Pinpoint the cell where the given text exists, returning its (x, y) midpoint coordinate. 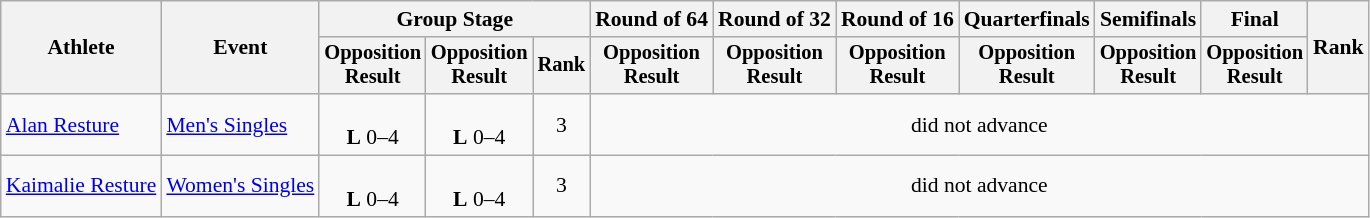
Alan Resture (82, 124)
Event (240, 48)
Round of 16 (898, 19)
Group Stage (454, 19)
Athlete (82, 48)
Quarterfinals (1027, 19)
Round of 32 (774, 19)
Round of 64 (652, 19)
Kaimalie Resture (82, 186)
Final (1254, 19)
Men's Singles (240, 124)
Women's Singles (240, 186)
Semifinals (1148, 19)
